Provide the (X, Y) coordinate of the cell's center where the given text is located.  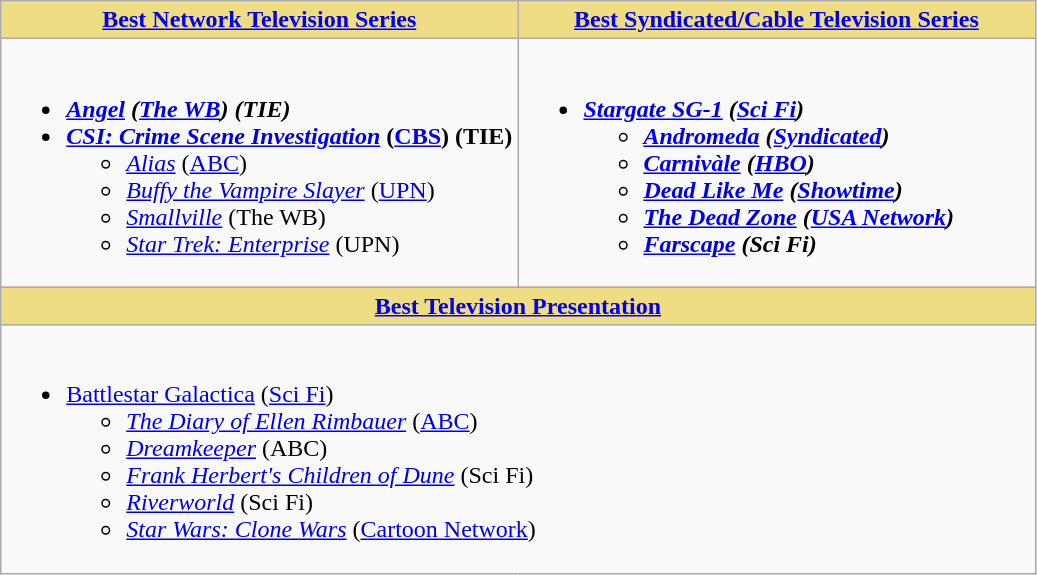
Stargate SG-1 (Sci Fi)Andromeda (Syndicated)Carnivàle (HBO)Dead Like Me (Showtime)The Dead Zone (USA Network)Farscape (Sci Fi) (776, 163)
Best Syndicated/Cable Television Series (776, 20)
Best Network Television Series (260, 20)
Angel (The WB) (TIE)CSI: Crime Scene Investigation (CBS) (TIE)Alias (ABC)Buffy the Vampire Slayer (UPN)Smallville (The WB)Star Trek: Enterprise (UPN) (260, 163)
Best Television Presentation (518, 306)
